Return the (X, Y) coordinate for the center point of the cell that contains the specified text.  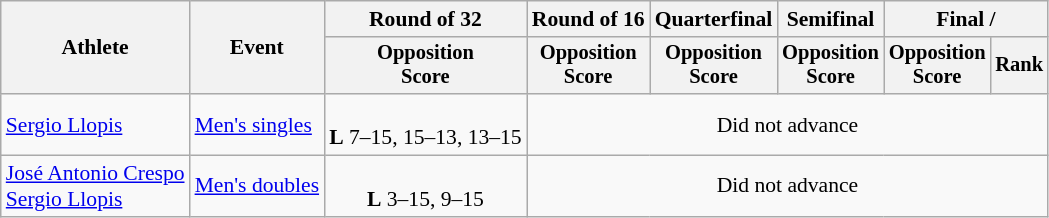
Round of 32 (426, 19)
Semifinal (830, 19)
Men's singles (258, 124)
Final / (966, 19)
Round of 16 (588, 19)
Men's doubles (258, 186)
José Antonio CrespoSergio Llopis (96, 186)
Athlete (96, 48)
Sergio Llopis (96, 124)
Event (258, 48)
L 3–15, 9–15 (426, 186)
L 7–15, 15–13, 13–15 (426, 124)
Rank (1019, 66)
Quarterfinal (714, 19)
